Locate the cell with the specified text and output its [x, y] center coordinate. 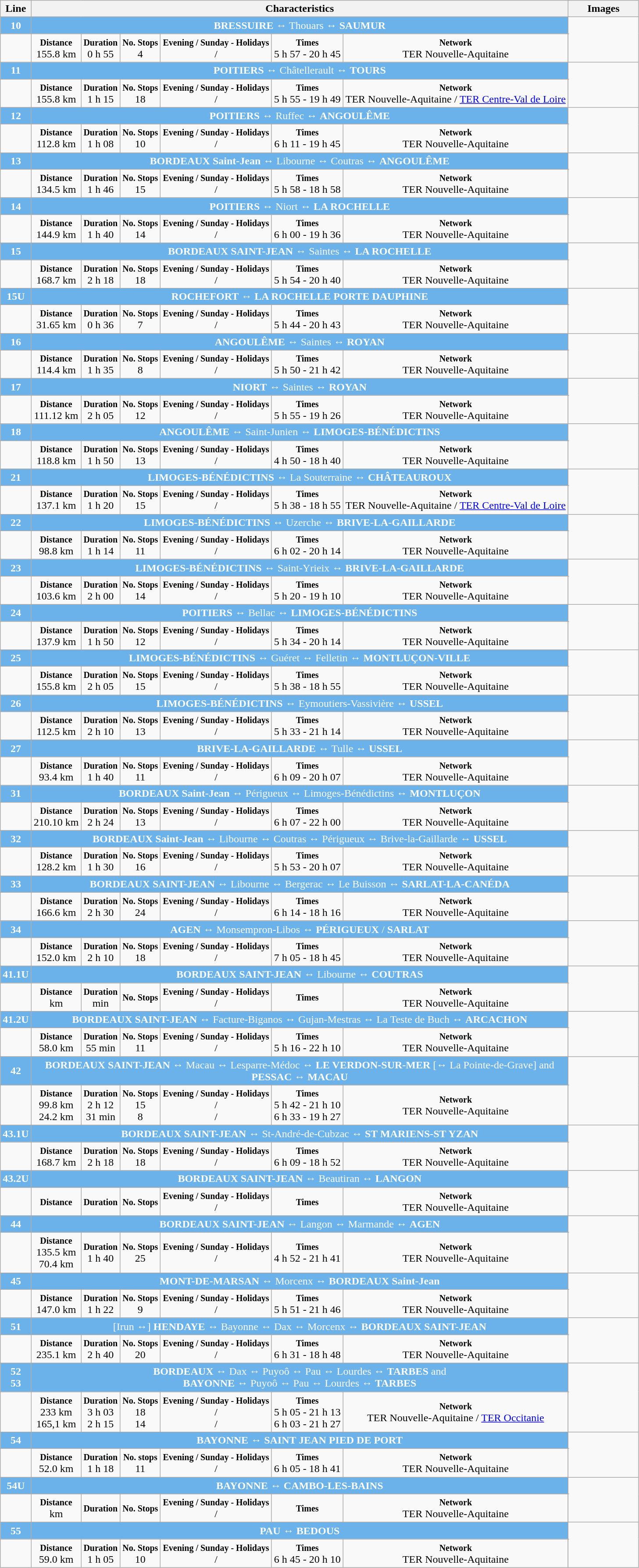
Duration1 h 22 [101, 1303]
Distance235.1 km [56, 1349]
No. Stops20 [140, 1349]
32 [16, 839]
Distance134.5 km [56, 183]
Times6 h 14 - 18 h 16 [307, 906]
BORDEAUX SAINT-JEAN ↔ St-André-de-Cubzac ↔ ST MARIENS-ST YZAN [300, 1134]
43.1U [16, 1134]
26 [16, 703]
No. Stops 15 [140, 183]
Times5 h 57 - 20 h 45 [307, 48]
Times5 h 44 - 20 h 43 [307, 319]
BORDEAUX Saint-Jean ↔ Libourne ↔ Coutras ↔ Périgueux ↔ Brive-la-Gaillarde ↔ USSEL [300, 839]
Times 5 h 55 - 19 h 26 [307, 409]
Distance112.5 km [56, 726]
11 [16, 71]
ROCHEFORT ↔ LA ROCHELLE PORTE DAUPHINE [300, 297]
No. Stops24 [140, 906]
No. Stops 12 [140, 409]
12 [16, 116]
Times4 h 52 - 21 h 41 [307, 1252]
BORDEAUX SAINT-JEAN ↔ Facture-Biganos ↔ Gujan-Mestras ↔ La Teste de Buch ↔ ARCACHON [300, 1020]
Duration1 h 35 [101, 365]
NIORT ↔ Saintes ↔ ROYAN [300, 387]
BORDEAUX SAINT-JEAN ↔ Saintes ↔ LA ROCHELLE [300, 251]
LIMOGES-BÉNÉDICTINS ↔ Eymoutiers-Vassivière ↔ USSEL [300, 703]
Duration2 h 1231 min [101, 1105]
POITIERS ↔ Niort ↔ LA ROCHELLE [300, 206]
Times5 h 05 - 21 h 136 h 03 - 21 h 27 [307, 1412]
LIMOGES-BÉNÉDICTINS ↔ Guéret ↔ Felletin ↔ MONTLUÇON-VILLE [300, 658]
31 [16, 794]
Times6 h 05 - 18 h 41 [307, 1463]
23 [16, 568]
Times6 h 09 - 18 h 52 [307, 1156]
41.1U [16, 974]
ANGOULÊME ↔ Saintes ↔ ROYAN [300, 342]
Times5 h 42 - 21 h 106 h 33 - 19 h 27 [307, 1105]
Times5 h 54 - 20 h 40 [307, 273]
No. stops 11 [140, 1463]
25 [16, 658]
Times5 h 50 - 21 h 42 [307, 365]
Duration55 min [101, 1042]
No. Stops25 [140, 1252]
Duration3 h 032 h 15 [101, 1412]
Distance233 km165,1 km [56, 1412]
Duration1 h 14 [101, 545]
Times6 h 31 - 18 h 48 [307, 1349]
Times5 h 58 - 18 h 58 [307, 183]
AGEN ↔ Monsempron-Libos ↔ PÉRIGUEUX / SARLAT [300, 929]
Duration min [101, 997]
Distance111.12 km [56, 409]
No. Stops12 [140, 635]
Distance58.0 km [56, 1042]
No. Stops9 [140, 1303]
Distance147.0 km [56, 1303]
Times7 h 05 - 18 h 45 [307, 952]
Duration1 h 30 [101, 862]
17 [16, 387]
Distance137.1 km [56, 500]
Duration0 h 55 [101, 48]
Images [603, 9]
Times5 h 33 - 21 h 14 [307, 726]
PAU ↔ BEDOUS [300, 1531]
No. Stops 4 [140, 48]
34 [16, 929]
Duration2 h 40 [101, 1349]
42 [16, 1071]
27 [16, 749]
Duration1 h 46 [101, 183]
Distance [56, 1202]
ANGOULÊME ↔ Saint-Junien ↔ LIMOGES-BÉNÉDICTINS [300, 432]
Times6 h 09 - 20 h 07 [307, 771]
BRESSUIRE ↔ Thouars ↔ SAUMUR [300, 25]
BORDEAUX SAINT-JEAN ↔ Macau ↔ Lesparre-Médoc ↔ LE VERDON-SUR-MER [↔ La Pointe-de-Grave] andPESSAC ↔ MACAU [300, 1071]
BORDEAUX Saint-Jean ↔ Périgueux ↔ Limoges-Bénédictins ↔ MONTLUÇON [300, 794]
22 [16, 522]
BORDEAUX SAINT-JEAN ↔ Beautiran ↔ LANGON [300, 1179]
41.2U [16, 1020]
Times6 h 07 - 22 h 00 [307, 816]
Distance137.9 km [56, 635]
10 [16, 25]
BRIVE-LA-GAILLARDE ↔ Tulle ↔ USSEL [300, 749]
43.2U [16, 1179]
Duration1 h 20 [101, 500]
Times5 h 53 - 20 h 07 [307, 862]
Distance114.4 km [56, 365]
Distance98.8 km [56, 545]
Distance99.8 km24.2 km [56, 1105]
No. Stops8 [140, 365]
Distance52.0 km [56, 1463]
Duration1 h 15 [101, 93]
BORDEAUX ↔ Dax ↔ Puyoô ↔ Pau ↔ Lourdes ↔ TARBES andBAYONNE ↔ Puyoô ↔ Pau ↔ Lourdes ↔ TARBES [300, 1377]
Distance210.10 km [56, 816]
Distance144.9 km [56, 229]
15U [16, 297]
Times5 h 20 - 19 h 10 [307, 590]
BORDEAUX Saint-Jean ↔ Libourne ↔ Coutras ↔ ANGOULÊME [300, 161]
Distance166.6 km [56, 906]
BAYONNE ↔ SAINT JEAN PIED DE PORT [300, 1440]
Distance31.65 km [56, 319]
No. Stops158 [140, 1105]
16 [16, 342]
POITIERS ↔ Châtellerault ↔ TOURS [300, 71]
Distance118.8 km [56, 455]
MONT-DE-MARSAN ↔ Morcenx ↔ BORDEAUX Saint-Jean [300, 1281]
18 [16, 432]
Distance128.2 km [56, 862]
54 [16, 1440]
LIMOGES-BÉNÉDICTINS ↔ Saint-Yrieix ↔ BRIVE-LA-GAILLARDE [300, 568]
5253 [16, 1377]
Times6 h 02 - 20 h 14 [307, 545]
21 [16, 477]
Distance112.8 km [56, 138]
Distance93.4 km [56, 771]
44 [16, 1224]
Times5 h 16 - 22 h 10 [307, 1042]
55 [16, 1531]
13 [16, 161]
45 [16, 1281]
No. Stops 16 [140, 862]
24 [16, 613]
Characteristics [300, 9]
Distance135.5 km70.4 km [56, 1252]
Duration1 h 08 [101, 138]
Distance59.0 km [56, 1553]
14 [16, 206]
Duration1 h 18 [101, 1463]
BORDEAUX SAINT-JEAN ↔ Libourne ↔ Bergerac ↔ Le Buisson ↔ SARLAT-LA-CANÉDA [300, 884]
Duration0 h 36 [101, 319]
POITIERS ↔ Ruffec ↔ ANGOULÊME [300, 116]
Line [16, 9]
54U [16, 1486]
No. Stops 7 [140, 319]
POITIERS ↔ Bellac ↔ LIMOGES-BÉNÉDICTINS [300, 613]
[Irun ↔] HENDAYE ↔ Bayonne ↔ Dax ↔ Morcenx ↔ BORDEAUX SAINT-JEAN [300, 1326]
Distance152.0 km [56, 952]
BORDEAUX SAINT-JEAN ↔ Langon ↔ Marmande ↔ AGEN [300, 1224]
NetworkTER Nouvelle-Aquitaine / TER Occitanie [455, 1412]
BORDEAUX SAINT-JEAN ↔ Libourne ↔ COUTRAS [300, 974]
Duration2 h 30 [101, 906]
Duration2 h 24 [101, 816]
51 [16, 1326]
No. Stops 10 [140, 1553]
Duration2 h 00 [101, 590]
Times6 h 11 - 19 h 45 [307, 138]
Times5 h 55 - 19 h 49 [307, 93]
LIMOGES-BÉNÉDICTINS ↔ La Souterraine ↔ CHÂTEAUROUX [300, 477]
No. Stops1814 [140, 1412]
LIMOGES-BÉNÉDICTINS ↔ Uzerche ↔ BRIVE-LA-GAILLARDE [300, 522]
BAYONNE ↔ CAMBO-LES-BAINS [300, 1486]
Times4 h 50 - 18 h 40 [307, 455]
33 [16, 884]
No. Stops 13 [140, 816]
Distance103.6 km [56, 590]
Times6 h 00 - 19 h 36 [307, 229]
Times6 h 45 - 20 h 10 [307, 1553]
Times5 h 51 - 21 h 46 [307, 1303]
15 [16, 251]
Duration1 h 05 [101, 1553]
No. Stops10 [140, 138]
Times5 h 34 - 20 h 14 [307, 635]
